Output the [X, Y] coordinate of the center of the cell containing the given text.  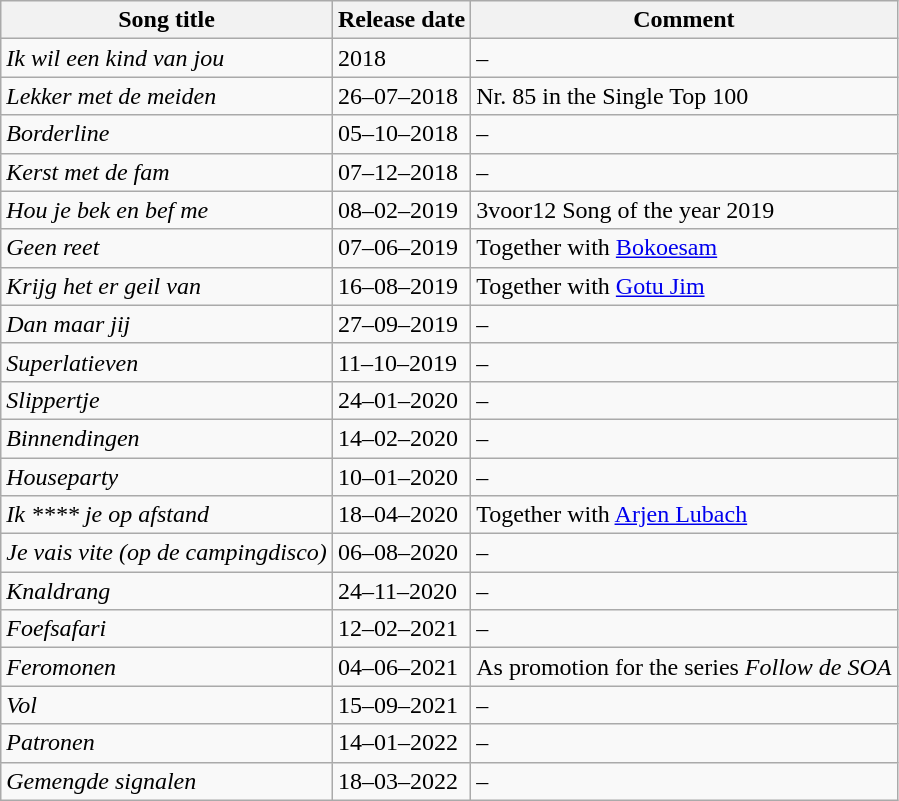
Houseparty [167, 477]
Hou je bek en bef me [167, 210]
24–01–2020 [401, 400]
3voor12 Song of the year 2019 [684, 210]
2018 [401, 58]
Vol [167, 705]
Patronen [167, 743]
12–02–2021 [401, 629]
14–01–2022 [401, 743]
Ik wil een kind van jou [167, 58]
14–02–2020 [401, 438]
Binnendingen [167, 438]
Borderline [167, 134]
07–06–2019 [401, 248]
Together with Bokoesam [684, 248]
As promotion for the series Follow de SOA [684, 667]
16–08–2019 [401, 286]
24–11–2020 [401, 591]
Krijg het er geil van [167, 286]
04–06–2021 [401, 667]
Song title [167, 20]
Foefsafari [167, 629]
18–04–2020 [401, 515]
Ik **** je op afstand [167, 515]
06–08–2020 [401, 553]
11–10–2019 [401, 362]
Geen reet [167, 248]
Nr. 85 in the Single Top 100 [684, 96]
Knaldrang [167, 591]
07–12–2018 [401, 172]
Slippertje [167, 400]
08–02–2019 [401, 210]
15–09–2021 [401, 705]
Release date [401, 20]
18–03–2022 [401, 781]
Comment [684, 20]
Dan maar jij [167, 324]
Together with Gotu Jim [684, 286]
Together with Arjen Lubach [684, 515]
26–07–2018 [401, 96]
27–09–2019 [401, 324]
Je vais vite (op de campingdisco) [167, 553]
10–01–2020 [401, 477]
Kerst met de fam [167, 172]
Gemengde signalen [167, 781]
05–10–2018 [401, 134]
Superlatieven [167, 362]
Feromonen [167, 667]
Lekker met de meiden [167, 96]
